Provide the [X, Y] coordinate of the cell's center where the given text is located.  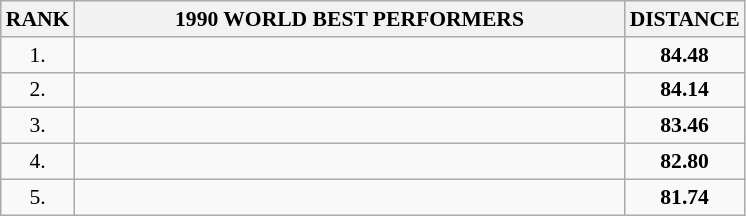
4. [38, 162]
81.74 [685, 197]
1. [38, 55]
5. [38, 197]
3. [38, 126]
84.48 [685, 55]
DISTANCE [685, 19]
2. [38, 90]
82.80 [685, 162]
84.14 [685, 90]
RANK [38, 19]
1990 WORLD BEST PERFORMERS [349, 19]
83.46 [685, 126]
